Output the (X, Y) coordinate of the center of the cell containing the given text.  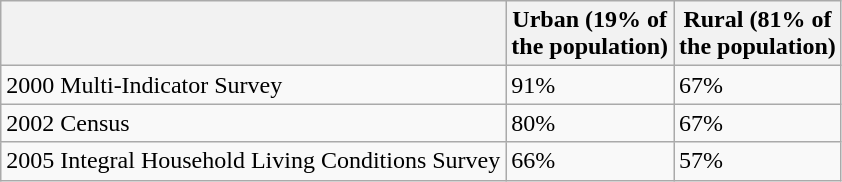
66% (590, 161)
Urban (19% ofthe population) (590, 34)
Rural (81% ofthe population) (758, 34)
2005 Integral Household Living Conditions Survey (254, 161)
57% (758, 161)
2000 Multi-Indicator Survey (254, 85)
2002 Census (254, 123)
80% (590, 123)
91% (590, 85)
